For the text-containing cell, return its midpoint in (x, y) coordinate format. 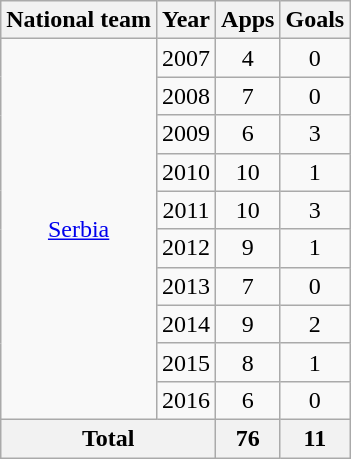
4 (248, 58)
Serbia (79, 230)
2009 (186, 134)
2007 (186, 58)
8 (248, 362)
2011 (186, 210)
76 (248, 438)
Apps (248, 20)
2012 (186, 248)
2013 (186, 286)
Goals (315, 20)
11 (315, 438)
2016 (186, 400)
National team (79, 20)
2 (315, 324)
2015 (186, 362)
2008 (186, 96)
2010 (186, 172)
2014 (186, 324)
Total (108, 438)
Year (186, 20)
